Return [X, Y] of the center of cell containing provided text 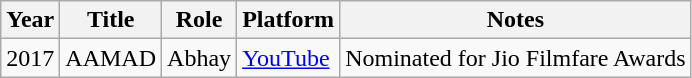
Abhay [200, 58]
YouTube [288, 58]
AAMAD [111, 58]
Nominated for Jio Filmfare Awards [516, 58]
Title [111, 20]
2017 [30, 58]
Year [30, 20]
Notes [516, 20]
Role [200, 20]
Platform [288, 20]
